Capture the cell that displays the provided text and extract its (x, y) central coordinate. 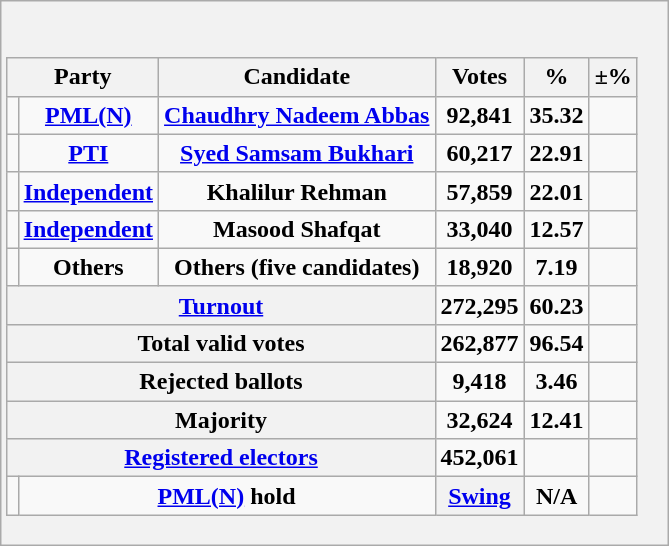
32,624 (480, 420)
Candidate (297, 77)
% (556, 77)
Majority (221, 420)
18,920 (480, 267)
PML(N) (88, 115)
262,877 (480, 343)
22.91 (556, 153)
Swing (480, 496)
Khalilur Rehman (297, 191)
±% (613, 77)
22.01 (556, 191)
Turnout (221, 305)
60.23 (556, 305)
PML(N) hold (226, 496)
Masood Shafqat (297, 229)
60,217 (480, 153)
Rejected ballots (221, 382)
Party (83, 77)
Others (five candidates) (297, 267)
N/A (556, 496)
Registered electors (221, 458)
57,859 (480, 191)
3.46 (556, 382)
Syed Samsam Bukhari (297, 153)
9,418 (480, 382)
12.41 (556, 420)
Votes (480, 77)
35.32 (556, 115)
12.57 (556, 229)
33,040 (480, 229)
92,841 (480, 115)
272,295 (480, 305)
7.19 (556, 267)
Others (88, 267)
Total valid votes (221, 343)
PTI (88, 153)
Chaudhry Nadeem Abbas (297, 115)
452,061 (480, 458)
96.54 (556, 343)
